Determine the [x, y] coordinate at the center of the cell enclosing the given text.  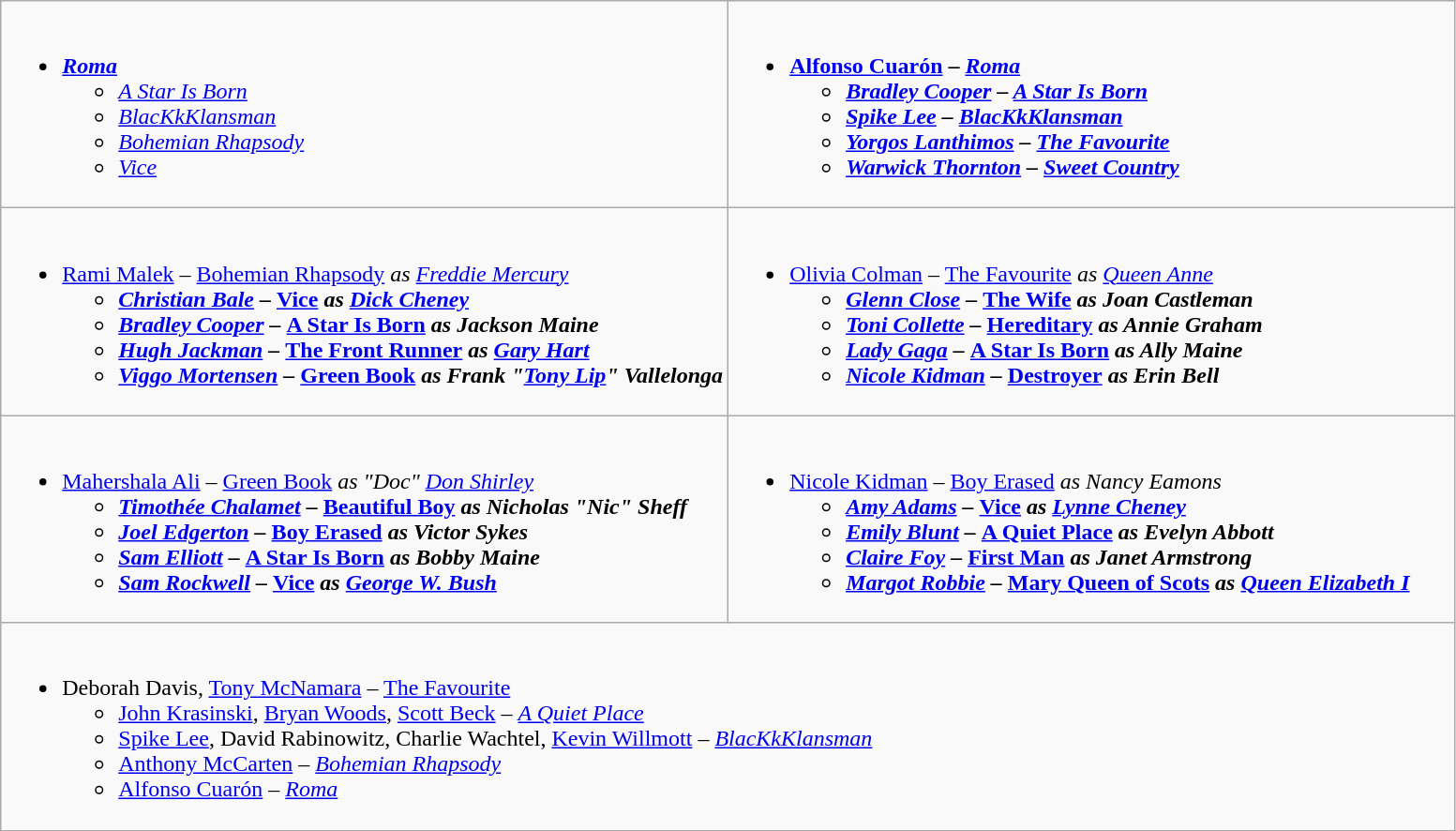
Alfonso Cuarón – RomaBradley Cooper – A Star Is BornSpike Lee – BlacKkKlansmanYorgos Lanthimos – The FavouriteWarwick Thornton – Sweet Country [1092, 105]
RomaA Star Is BornBlacKkKlansmanBohemian RhapsodyVice [365, 105]
